Pinpoint the cell where the given text exists, returning its (X, Y) midpoint coordinate. 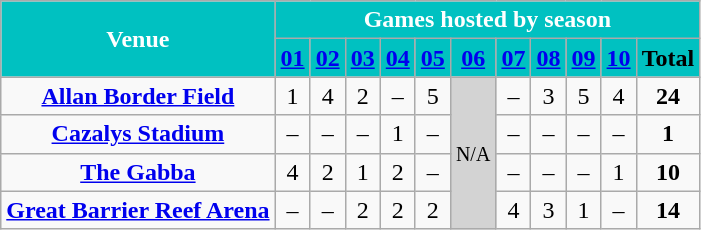
05 (432, 58)
Allan Border Field (138, 96)
14 (668, 210)
09 (584, 58)
02 (328, 58)
Cazalys Stadium (138, 134)
Venue (138, 39)
04 (398, 58)
Total (668, 58)
06 (473, 58)
Games hosted by season (488, 20)
03 (362, 58)
N/A (473, 153)
The Gabba (138, 172)
08 (548, 58)
24 (668, 96)
07 (514, 58)
01 (292, 58)
Great Barrier Reef Arena (138, 210)
